For the text-containing cell, return its midpoint in [X, Y] coordinate format. 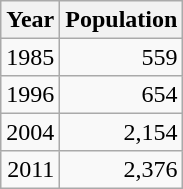
2004 [30, 132]
Population [122, 20]
1985 [30, 56]
2,154 [122, 132]
1996 [30, 94]
559 [122, 56]
654 [122, 94]
Year [30, 20]
2011 [30, 170]
2,376 [122, 170]
